Return (x, y) of the center of cell containing provided text 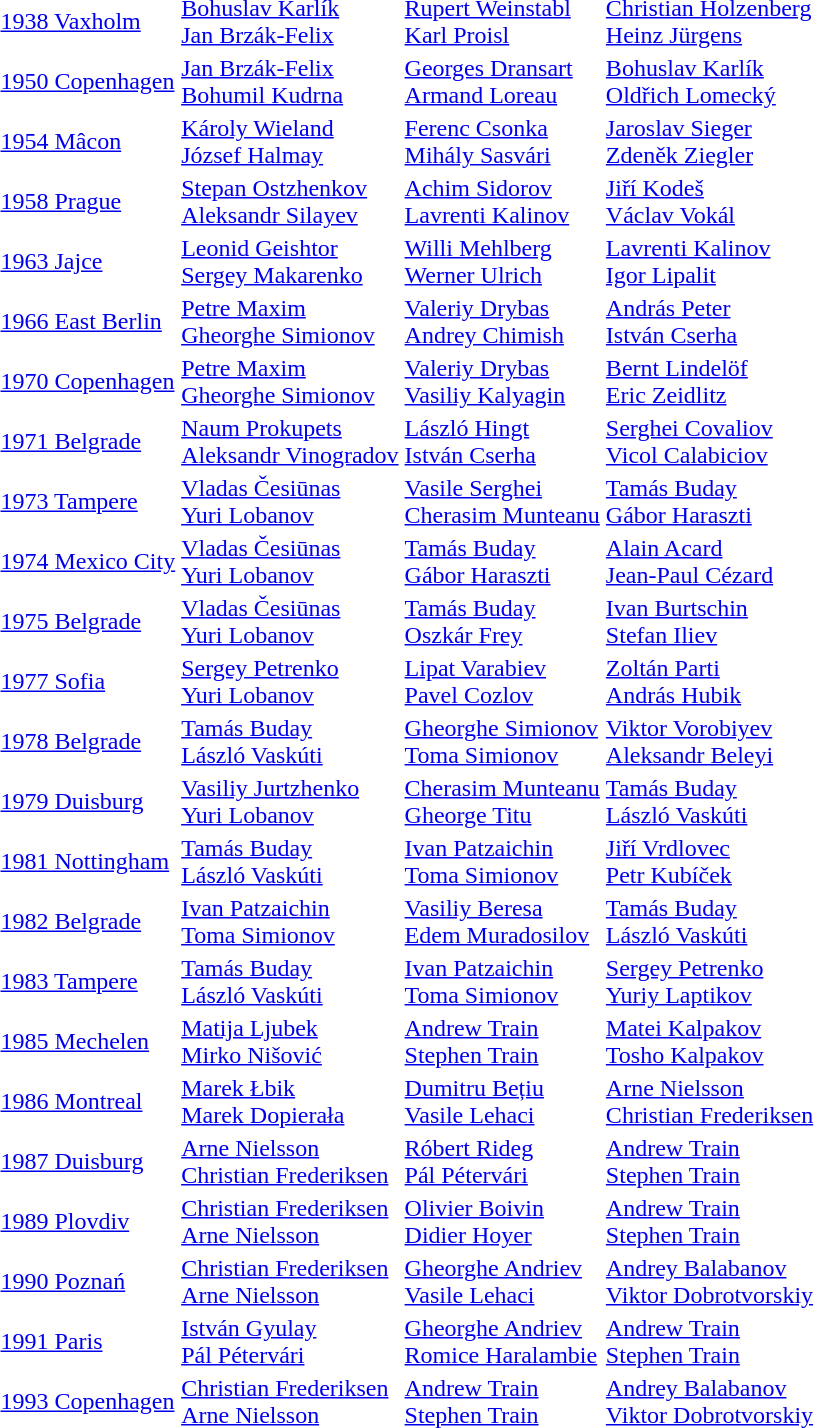
Olivier BoivinDidier Hoyer (502, 1222)
Willi MehlbergWerner Ulrich (502, 262)
Róbert RidegPál Pétervári (502, 1162)
Alain AcardJean-Paul Cézard (709, 562)
Lipat VarabievPavel Cozlov (502, 682)
Viktor VorobiyevAleksandr Beleyi (709, 742)
Jaroslav SiegerZdeněk Ziegler (709, 142)
Cherasim MunteanuGheorge Titu (502, 802)
Leonid GeishtorSergey Makarenko (290, 262)
Vasile SergheiCherasim Munteanu (502, 502)
Stepan OstzhenkovAleksandr Silayev (290, 202)
Jan Brzák-FelixBohumil Kudrna (290, 82)
Valeriy DrybasVasiliy Kalyagin (502, 382)
Ivan BurtschinStefan Iliev (709, 622)
Zoltán PartiAndrás Hubik (709, 682)
András PeterIstván Cserha (709, 322)
Valeriy DrybasAndrey Chimish (502, 322)
Matei KalpakovTosho Kalpakov (709, 1042)
Vasiliy BeresaEdem Muradosilov (502, 922)
Dumitru BețiuVasile Lehaci (502, 1102)
Gheorghe AndrievRomice Haralambie (502, 1342)
Serghei CovaliovVicol Calabiciov (709, 442)
István GyulayPál Pétervári (290, 1342)
Georges DransartArmand Loreau (502, 82)
Bernt LindelöfEric Zeidlitz (709, 382)
Vasiliy JurtzhenkoYuri Lobanov (290, 802)
Naum ProkupetsAleksandr Vinogradov (290, 442)
Bohuslav KarlíkOldřich Lomecký (709, 82)
Marek ŁbikMarek Dopierała (290, 1102)
Jiří VrdlovecPetr Kubíček (709, 862)
Jiří KodešVáclav Vokál (709, 202)
Tamás BudayOszkár Frey (502, 622)
Sergey PetrenkoYuriy Laptikov (709, 982)
Gheorghe SimionovToma Simionov (502, 742)
László HingtIstván Cserha (502, 442)
Sergey PetrenkoYuri Lobanov (290, 682)
Ferenc CsonkaMihály Sasvári (502, 142)
Matija LjubekMirko Nišović (290, 1042)
Lavrenti KalinovIgor Lipalit (709, 262)
Károly WielandJózsef Halmay (290, 142)
Andrey BalabanovViktor Dobrotvorskiy (709, 1282)
Achim SidorovLavrenti Kalinov (502, 202)
Gheorghe AndrievVasile Lehaci (502, 1282)
